Pinpoint the cell where the given text exists, returning its [X, Y] midpoint coordinate. 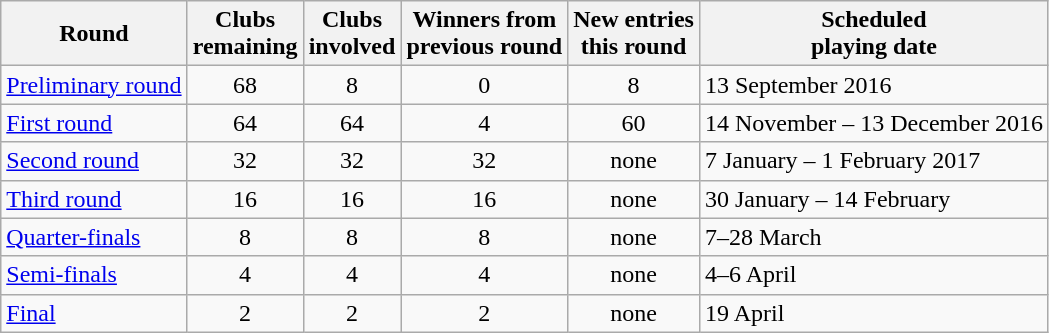
Second round [94, 161]
Scheduledplaying date [874, 34]
60 [634, 123]
7–28 March [874, 237]
Third round [94, 199]
Clubsremaining [245, 34]
Winners fromprevious round [484, 34]
13 September 2016 [874, 85]
7 January – 1 February 2017 [874, 161]
Preliminary round [94, 85]
4–6 April [874, 275]
Quarter-finals [94, 237]
Semi-finals [94, 275]
0 [484, 85]
Clubsinvolved [352, 34]
Final [94, 313]
First round [94, 123]
30 January – 14 February [874, 199]
14 November – 13 December 2016 [874, 123]
19 April [874, 313]
New entriesthis round [634, 34]
Round [94, 34]
68 [245, 85]
